Scan for the cell matching the given text and deliver its [X, Y] coordinate at center. 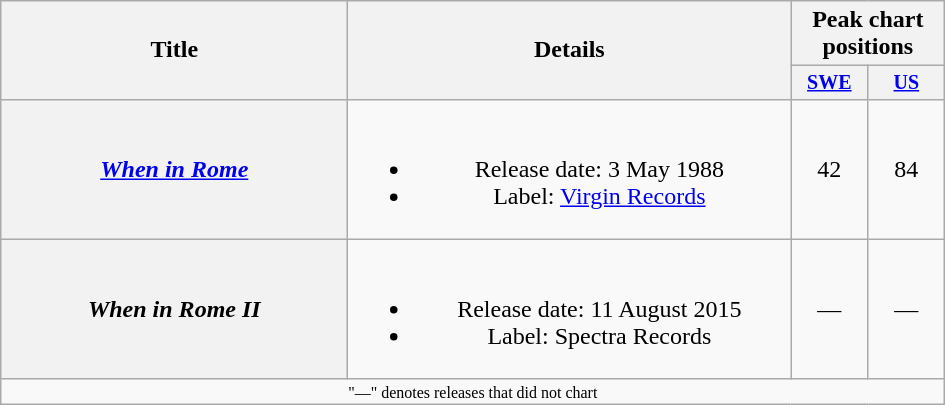
"—" denotes releases that did not chart [473, 391]
Peak chart positions [868, 34]
Details [570, 50]
Release date: 11 August 2015Label: Spectra Records [570, 309]
Title [174, 50]
42 [830, 169]
When in Rome II [174, 309]
SWE [830, 82]
Release date: 3 May 1988Label: Virgin Records [570, 169]
84 [906, 169]
US [906, 82]
When in Rome [174, 169]
